Determine the (x, y) coordinate at the center of the cell enclosing the given text.  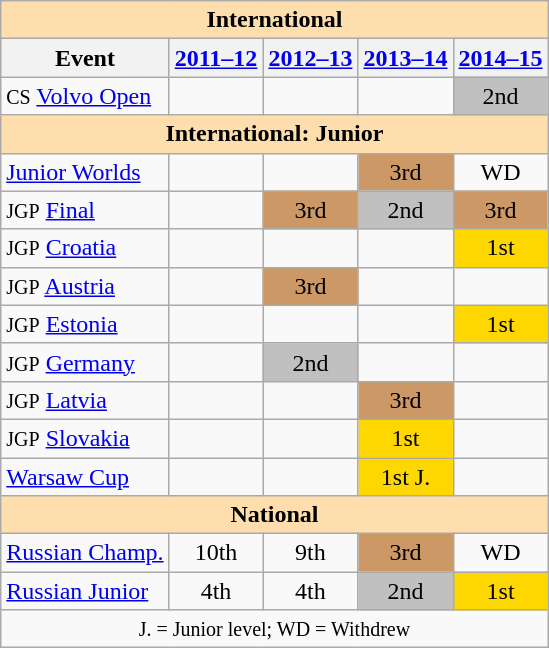
JGP Final (85, 210)
International (274, 20)
JGP Germany (85, 362)
9th (310, 553)
2012–13 (310, 58)
2011–12 (216, 58)
10th (216, 553)
CS Volvo Open (85, 96)
JGP Slovakia (85, 438)
2013–14 (406, 58)
JGP Austria (85, 286)
Russian Junior (85, 591)
Junior Worlds (85, 172)
Russian Champ. (85, 553)
JGP Estonia (85, 324)
2014–15 (500, 58)
Event (85, 58)
JGP Croatia (85, 248)
National (274, 515)
Warsaw Cup (85, 477)
JGP Latvia (85, 400)
1st J. (406, 477)
J. = Junior level; WD = Withdrew (274, 629)
International: Junior (274, 134)
